Output the (X, Y) coordinate of the center of the cell containing the given text.  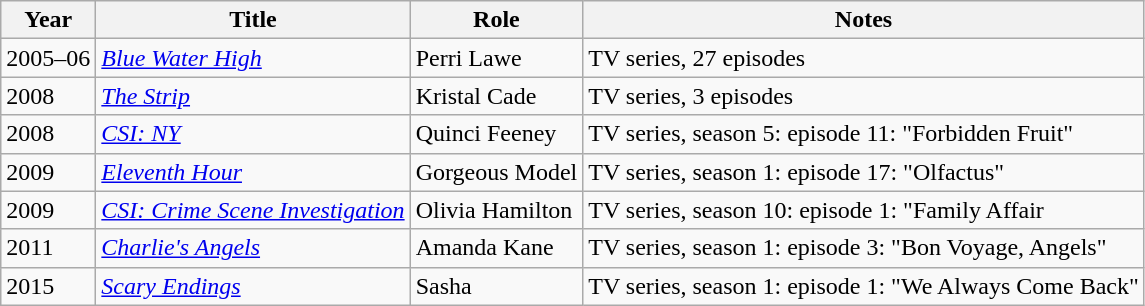
Quinci Feeney (496, 134)
2011 (48, 248)
Perri Lawe (496, 58)
TV series, 27 episodes (864, 58)
TV series, season 10: episode 1: "Family Affair (864, 210)
TV series, season 1: episode 1: "We Always Come Back" (864, 286)
Kristal Cade (496, 96)
Year (48, 20)
Eleventh Hour (253, 172)
Blue Water High (253, 58)
Notes (864, 20)
2005–06 (48, 58)
TV series, season 5: episode 11: "Forbidden Fruit" (864, 134)
CSI: Crime Scene Investigation (253, 210)
Scary Endings (253, 286)
Olivia Hamilton (496, 210)
TV series, season 1: episode 17: "Olfactus" (864, 172)
Sasha (496, 286)
Role (496, 20)
Title (253, 20)
TV series, season 1: episode 3: "Bon Voyage, Angels" (864, 248)
The Strip (253, 96)
Gorgeous Model (496, 172)
2015 (48, 286)
Charlie's Angels (253, 248)
TV series, 3 episodes (864, 96)
CSI: NY (253, 134)
Amanda Kane (496, 248)
